Extract the (x, y) coordinate from the center of the cell holding the provided text.  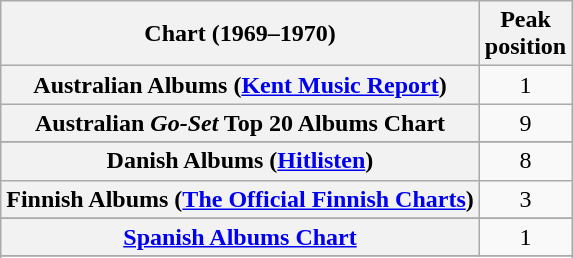
Danish Albums (Hitlisten) (240, 161)
Chart (1969–1970) (240, 34)
Australian Albums (Kent Music Report) (240, 85)
9 (525, 123)
8 (525, 161)
3 (525, 199)
Finnish Albums (The Official Finnish Charts) (240, 199)
Australian Go-Set Top 20 Albums Chart (240, 123)
Spanish Albums Chart (240, 237)
Peakposition (525, 34)
